Provide the [x, y] coordinate of the cell's center where the given text is located.  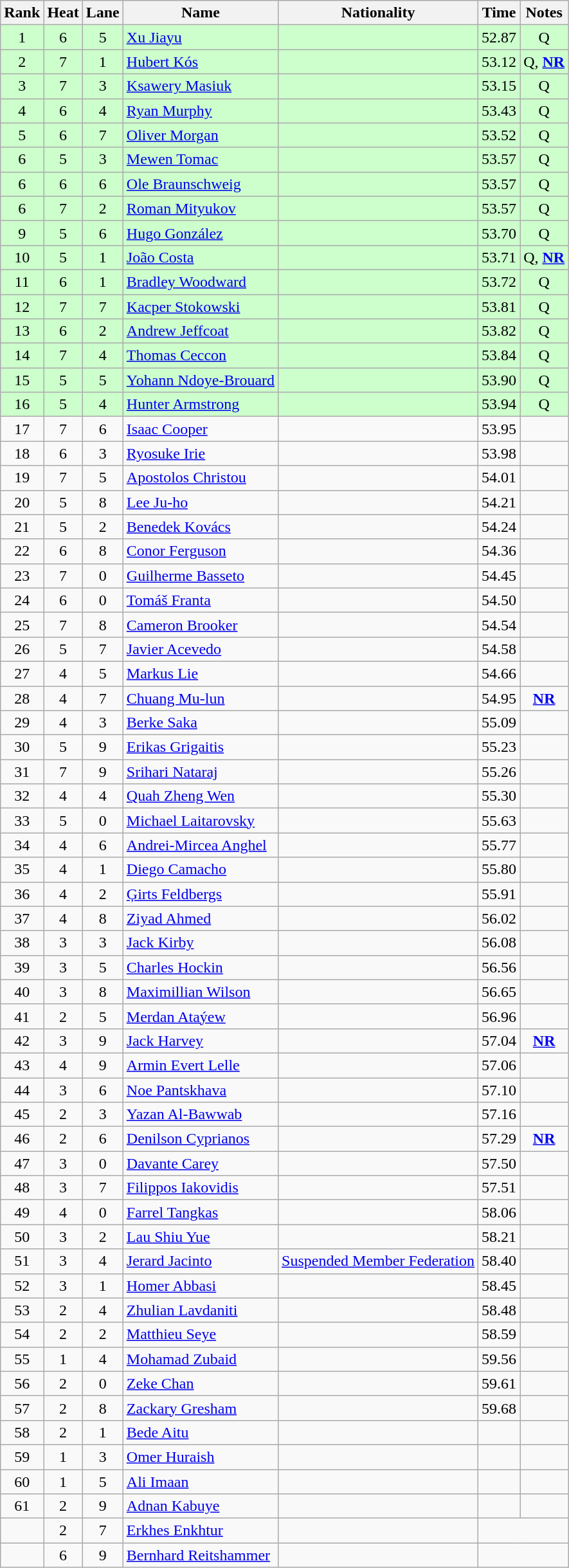
Ksawery Masiuk [201, 86]
57.06 [499, 1065]
41 [22, 1016]
46 [22, 1139]
48 [22, 1188]
14 [22, 356]
58 [22, 1432]
31 [22, 772]
51 [22, 1261]
15 [22, 380]
54.58 [499, 649]
16 [22, 405]
55.09 [499, 723]
53.72 [499, 282]
53.98 [499, 453]
20 [22, 502]
Ziyad Ahmed [201, 918]
Nationality [378, 13]
49 [22, 1212]
23 [22, 576]
53 [22, 1310]
58.59 [499, 1335]
56.65 [499, 992]
Chuang Mu-lun [201, 698]
Zackary Gresham [201, 1408]
Jerard Jacinto [201, 1261]
29 [22, 723]
39 [22, 967]
50 [22, 1237]
54.21 [499, 502]
26 [22, 649]
Apostolos Christou [201, 478]
42 [22, 1041]
Denilson Cyprianos [201, 1139]
53.71 [499, 257]
Charles Hockin [201, 967]
53.90 [499, 380]
Lee Ju-ho [201, 502]
11 [22, 282]
Conor Ferguson [201, 551]
Kacper Stokowski [201, 307]
45 [22, 1115]
Markus Lie [201, 673]
Omer Huraish [201, 1457]
55.63 [499, 821]
25 [22, 624]
Mewen Tomac [201, 160]
37 [22, 918]
Name [201, 13]
Michael Laitarovsky [201, 821]
21 [22, 527]
53.15 [499, 86]
Hugo González [201, 233]
57.50 [499, 1163]
53.12 [499, 62]
Davante Carey [201, 1163]
58.45 [499, 1286]
Tomáš Franta [201, 600]
54.95 [499, 698]
54.50 [499, 600]
Javier Acevedo [201, 649]
55.26 [499, 772]
38 [22, 943]
55.23 [499, 747]
Jack Harvey [201, 1041]
58.40 [499, 1261]
59.68 [499, 1408]
58.06 [499, 1212]
40 [22, 992]
54.01 [499, 478]
47 [22, 1163]
Cameron Brooker [201, 624]
Notes [544, 13]
54.45 [499, 576]
12 [22, 307]
56.56 [499, 967]
Ali Imaan [201, 1481]
58.48 [499, 1310]
54.24 [499, 527]
Homer Abbasi [201, 1286]
55.30 [499, 796]
28 [22, 698]
Hunter Armstrong [201, 405]
57.29 [499, 1139]
Bernhard Reitshammer [201, 1555]
53.94 [499, 405]
53.84 [499, 356]
Guilherme Basseto [201, 576]
Lane [103, 13]
52.87 [499, 37]
Merdan Ataýew [201, 1016]
Ryosuke Irie [201, 453]
57.04 [499, 1041]
17 [22, 429]
Matthieu Seye [201, 1335]
53.82 [499, 331]
Erikas Grigaitis [201, 747]
Zeke Chan [201, 1383]
53.95 [499, 429]
Xu Jiayu [201, 37]
56.96 [499, 1016]
43 [22, 1065]
35 [22, 870]
56.08 [499, 943]
Adnan Kabuye [201, 1506]
32 [22, 796]
Ryan Murphy [201, 111]
Yohann Ndoye-Brouard [201, 380]
18 [22, 453]
Bradley Woodward [201, 282]
Armin Evert Lelle [201, 1065]
53.43 [499, 111]
Hubert Kós [201, 62]
52 [22, 1286]
Bede Aitu [201, 1432]
33 [22, 821]
Zhulian Lavdaniti [201, 1310]
19 [22, 478]
54.66 [499, 673]
Time [499, 13]
Srihari Nataraj [201, 772]
Heat [63, 13]
Jack Kirby [201, 943]
56 [22, 1383]
Rank [22, 13]
Filippos Iakovidis [201, 1188]
34 [22, 845]
57.16 [499, 1115]
56.02 [499, 918]
Andrei-Mircea Anghel [201, 845]
Diego Camacho [201, 870]
54.36 [499, 551]
58.21 [499, 1237]
Thomas Ceccon [201, 356]
Andrew Jeffcoat [201, 331]
Quah Zheng Wen [201, 796]
13 [22, 331]
57 [22, 1408]
10 [22, 257]
54 [22, 1335]
Berke Saka [201, 723]
Farrel Tangkas [201, 1212]
22 [22, 551]
Maximillian Wilson [201, 992]
Yazan Al-Bawwab [201, 1115]
57.51 [499, 1188]
27 [22, 673]
55 [22, 1359]
Mohamad Zubaid [201, 1359]
59.61 [499, 1383]
55.77 [499, 845]
Oliver Morgan [201, 135]
55.80 [499, 870]
Ģirts Feldbergs [201, 894]
30 [22, 747]
Suspended Member Federation [378, 1261]
53.81 [499, 307]
Noe Pantskhava [201, 1090]
55.91 [499, 894]
Isaac Cooper [201, 429]
44 [22, 1090]
57.10 [499, 1090]
60 [22, 1481]
Erkhes Enkhtur [201, 1531]
Ole Braunschweig [201, 184]
59.56 [499, 1359]
Roman Mityukov [201, 208]
36 [22, 894]
24 [22, 600]
61 [22, 1506]
54.54 [499, 624]
Benedek Kovács [201, 527]
João Costa [201, 257]
Lau Shiu Yue [201, 1237]
53.52 [499, 135]
53.70 [499, 233]
59 [22, 1457]
